Provide the (X, Y) coordinate of the cell's center where the given text is located.  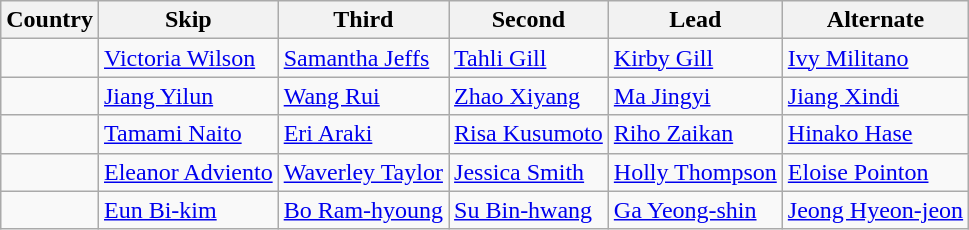
Ga Yeong-shin (695, 210)
Zhao Xiyang (529, 96)
Jessica Smith (529, 172)
Eleanor Adviento (188, 172)
Holly Thompson (695, 172)
Ivy Militano (875, 58)
Skip (188, 20)
Tamami Naito (188, 134)
Riho Zaikan (695, 134)
Victoria Wilson (188, 58)
Alternate (875, 20)
Eloise Pointon (875, 172)
Wang Rui (363, 96)
Samantha Jeffs (363, 58)
Second (529, 20)
Risa Kusumoto (529, 134)
Su Bin-hwang (529, 210)
Country (50, 20)
Tahli Gill (529, 58)
Eri Araki (363, 134)
Ma Jingyi (695, 96)
Waverley Taylor (363, 172)
Lead (695, 20)
Jiang Xindi (875, 96)
Jeong Hyeon-jeon (875, 210)
Eun Bi-kim (188, 210)
Jiang Yilun (188, 96)
Kirby Gill (695, 58)
Bo Ram-hyoung (363, 210)
Third (363, 20)
Hinako Hase (875, 134)
